Return (x, y) of the center of cell containing provided text 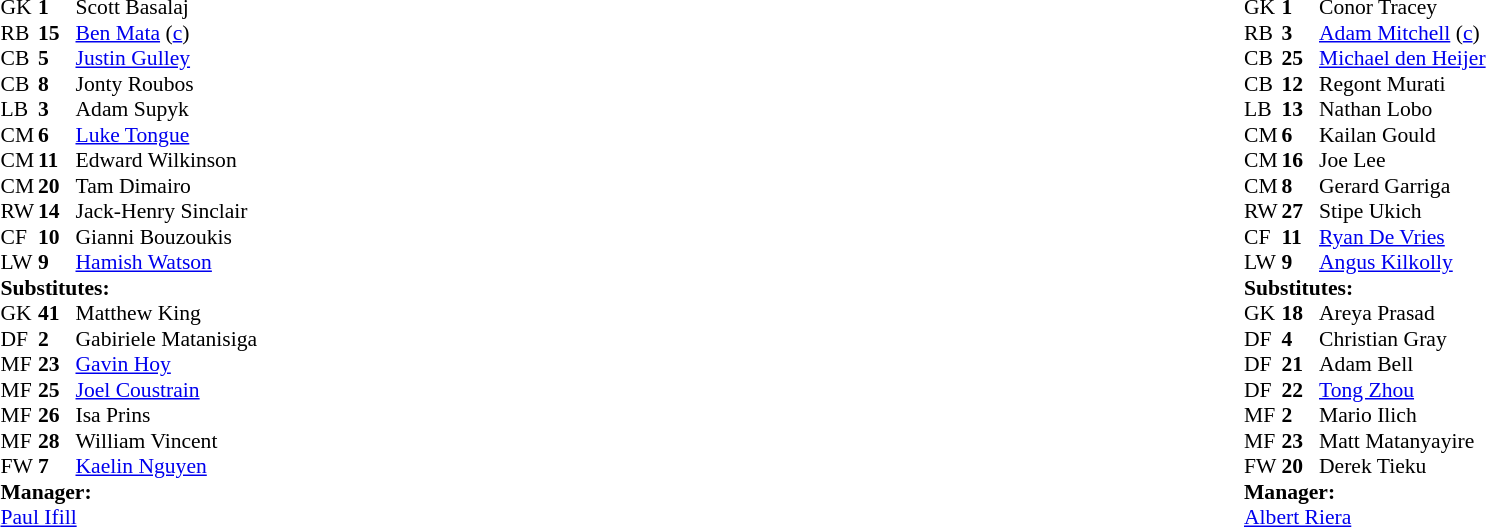
Adam Bell (1402, 365)
15 (57, 33)
Areya Prasad (1402, 313)
16 (1301, 161)
26 (57, 415)
Matt Matanyayire (1402, 441)
Nathan Lobo (1402, 109)
7 (57, 467)
10 (57, 237)
18 (1301, 313)
41 (57, 313)
5 (57, 59)
27 (1301, 211)
13 (1301, 109)
Luke Tongue (167, 135)
Edward Wilkinson (167, 161)
Justin Gulley (167, 59)
Ben Mata (c) (167, 33)
22 (1301, 390)
Isa Prins (167, 415)
28 (57, 441)
4 (1301, 339)
Jack-Henry Sinclair (167, 211)
Adam Supyk (167, 109)
Michael den Heijer (1402, 59)
Christian Gray (1402, 339)
Adam Mitchell (c) (1402, 33)
Derek Tieku (1402, 467)
Joel Coustrain (167, 390)
21 (1301, 365)
Regont Murati (1402, 84)
12 (1301, 84)
Gabiriele Matanisiga (167, 339)
Angus Kilkolly (1402, 263)
Tam Dimairo (167, 186)
Ryan De Vries (1402, 237)
Gavin Hoy (167, 365)
Jonty Roubos (167, 84)
Hamish Watson (167, 263)
Joe Lee (1402, 161)
Stipe Ukich (1402, 211)
Gianni Bouzoukis (167, 237)
14 (57, 211)
Kaelin Nguyen (167, 467)
William Vincent (167, 441)
Tong Zhou (1402, 390)
Kailan Gould (1402, 135)
Matthew King (167, 313)
Gerard Garriga (1402, 186)
Mario Ilich (1402, 415)
